From the cell containing the given text, extract its center point as (X, Y) coordinate. 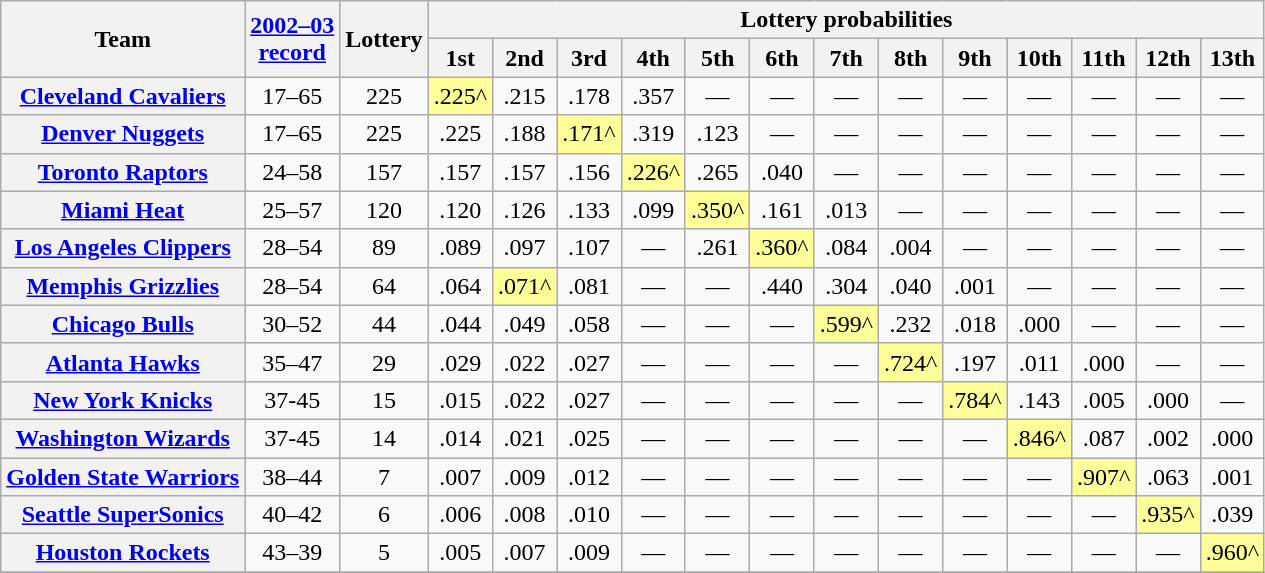
New York Knicks (123, 400)
12th (1168, 58)
43–39 (292, 553)
.907^ (1103, 477)
35–47 (292, 362)
44 (384, 324)
64 (384, 286)
Houston Rockets (123, 553)
Toronto Raptors (123, 172)
120 (384, 210)
.261 (717, 248)
9th (975, 58)
.265 (717, 172)
.004 (910, 248)
Chicago Bulls (123, 324)
.029 (460, 362)
40–42 (292, 515)
.002 (1168, 438)
.120 (460, 210)
.014 (460, 438)
Seattle SuperSonics (123, 515)
.232 (910, 324)
.178 (589, 96)
.599^ (846, 324)
Washington Wizards (123, 438)
.097 (524, 248)
.087 (1103, 438)
5 (384, 553)
Miami Heat (123, 210)
.126 (524, 210)
24–58 (292, 172)
.319 (653, 134)
25–57 (292, 210)
2002–03record (292, 39)
.133 (589, 210)
2nd (524, 58)
Los Angeles Clippers (123, 248)
38–44 (292, 477)
.440 (782, 286)
.304 (846, 286)
.039 (1232, 515)
.724^ (910, 362)
.099 (653, 210)
.084 (846, 248)
3rd (589, 58)
7 (384, 477)
8th (910, 58)
.960^ (1232, 553)
.215 (524, 96)
.350^ (717, 210)
157 (384, 172)
.025 (589, 438)
.935^ (1168, 515)
Denver Nuggets (123, 134)
10th (1039, 58)
.360^ (782, 248)
89 (384, 248)
.107 (589, 248)
.058 (589, 324)
.063 (1168, 477)
.006 (460, 515)
.008 (524, 515)
.171^ (589, 134)
.225 (460, 134)
6th (782, 58)
.064 (460, 286)
4th (653, 58)
.089 (460, 248)
.197 (975, 362)
.143 (1039, 400)
.123 (717, 134)
.071^ (524, 286)
Atlanta Hawks (123, 362)
7th (846, 58)
Memphis Grizzlies (123, 286)
30–52 (292, 324)
.015 (460, 400)
.021 (524, 438)
13th (1232, 58)
Cleveland Cavaliers (123, 96)
.188 (524, 134)
.049 (524, 324)
.018 (975, 324)
Lottery (384, 39)
29 (384, 362)
5th (717, 58)
.013 (846, 210)
Team (123, 39)
.011 (1039, 362)
.225^ (460, 96)
14 (384, 438)
.081 (589, 286)
Lottery probabilities (846, 20)
.357 (653, 96)
.784^ (975, 400)
.044 (460, 324)
Golden State Warriors (123, 477)
15 (384, 400)
.012 (589, 477)
.846^ (1039, 438)
6 (384, 515)
.226^ (653, 172)
1st (460, 58)
11th (1103, 58)
.156 (589, 172)
.161 (782, 210)
.010 (589, 515)
